Provide the (X, Y) coordinate of the cell's center where the given text is located.  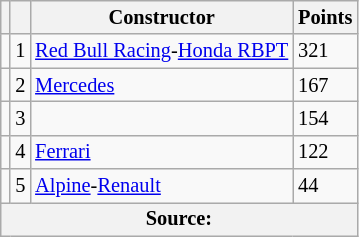
Red Bull Racing-Honda RBPT (162, 51)
3 (20, 118)
5 (20, 186)
167 (325, 85)
Constructor (162, 17)
44 (325, 186)
Points (325, 17)
2 (20, 85)
Ferrari (162, 152)
Mercedes (162, 85)
Alpine-Renault (162, 186)
154 (325, 118)
321 (325, 51)
4 (20, 152)
1 (20, 51)
Source: (179, 219)
122 (325, 152)
